Find where the given text appears and provide that cell's center as [x, y] coordinate. 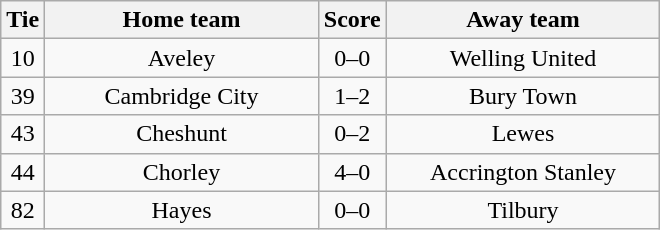
Tilbury [523, 210]
Aveley [182, 58]
Hayes [182, 210]
82 [23, 210]
0–2 [352, 134]
Score [352, 20]
4–0 [352, 172]
44 [23, 172]
43 [23, 134]
Cambridge City [182, 96]
39 [23, 96]
1–2 [352, 96]
Chorley [182, 172]
Cheshunt [182, 134]
Home team [182, 20]
Lewes [523, 134]
10 [23, 58]
Away team [523, 20]
Bury Town [523, 96]
Accrington Stanley [523, 172]
Welling United [523, 58]
Tie [23, 20]
